Identify which cell holds the provided text, then report its [X, Y] central coordinate. 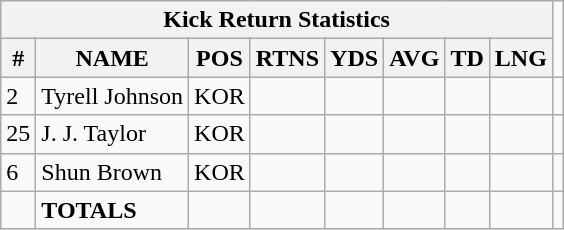
J. J. Taylor [112, 134]
YDS [354, 58]
25 [18, 134]
Kick Return Statistics [277, 20]
NAME [112, 58]
LNG [520, 58]
# [18, 58]
2 [18, 96]
TOTALS [112, 210]
6 [18, 172]
Shun Brown [112, 172]
AVG [414, 58]
TD [467, 58]
Tyrell Johnson [112, 96]
RTNS [287, 58]
POS [220, 58]
